For the text-containing cell, return its midpoint in [X, Y] coordinate format. 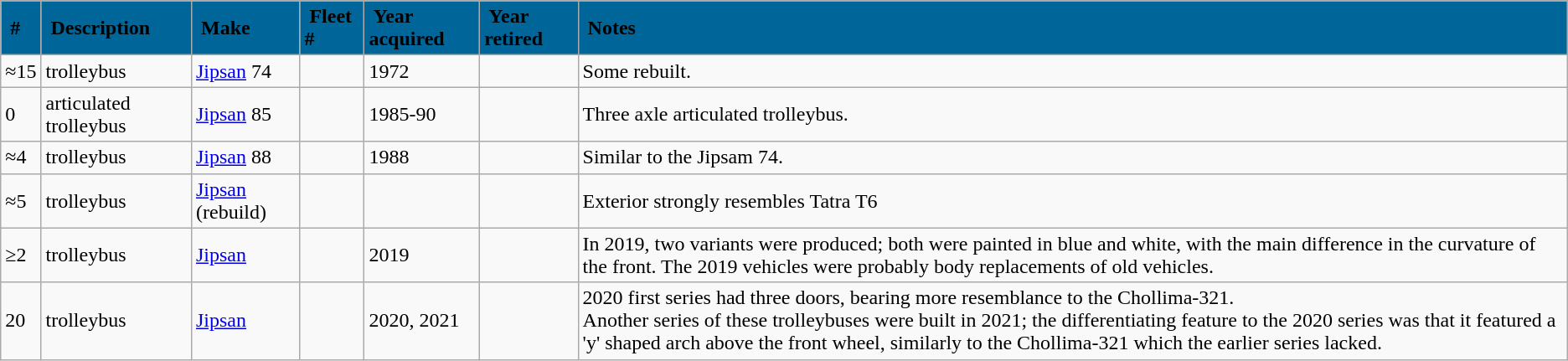
2019 [422, 255]
Year retired [529, 28]
≈5 [21, 201]
Jipsan 88 [245, 157]
Similar to the Jipsam 74. [1072, 157]
≈4 [21, 157]
≈15 [21, 71]
Jipsan 85 [245, 114]
2020, 2021 [422, 321]
Notes [1072, 28]
≥2 [21, 255]
1972 [422, 71]
Fleet # [332, 28]
1988 [422, 157]
# [21, 28]
Exterior strongly resembles Tatra T6 [1072, 201]
Year acquired [422, 28]
Jipsan 74 [245, 71]
Three axle articulated trolleybus. [1072, 114]
articulated trolleybus [116, 114]
Some rebuilt. [1072, 71]
Make [245, 28]
0 [21, 114]
20 [21, 321]
1985-90 [422, 114]
Jipsan (rebuild) [245, 201]
Description [116, 28]
